Search for the cell housing the specified text and yield its [X, Y] center coordinate. 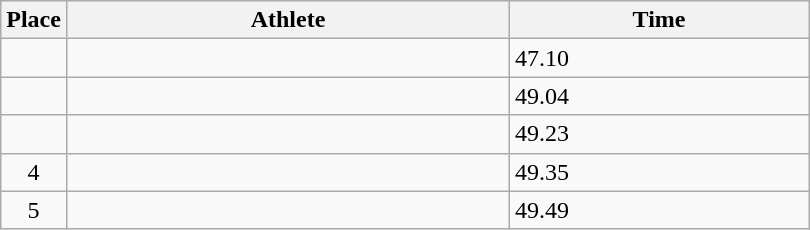
49.49 [660, 210]
Place [34, 20]
Athlete [288, 20]
Time [660, 20]
49.23 [660, 134]
5 [34, 210]
4 [34, 172]
47.10 [660, 58]
49.35 [660, 172]
49.04 [660, 96]
